Scan for the cell matching the given text and deliver its [x, y] coordinate at center. 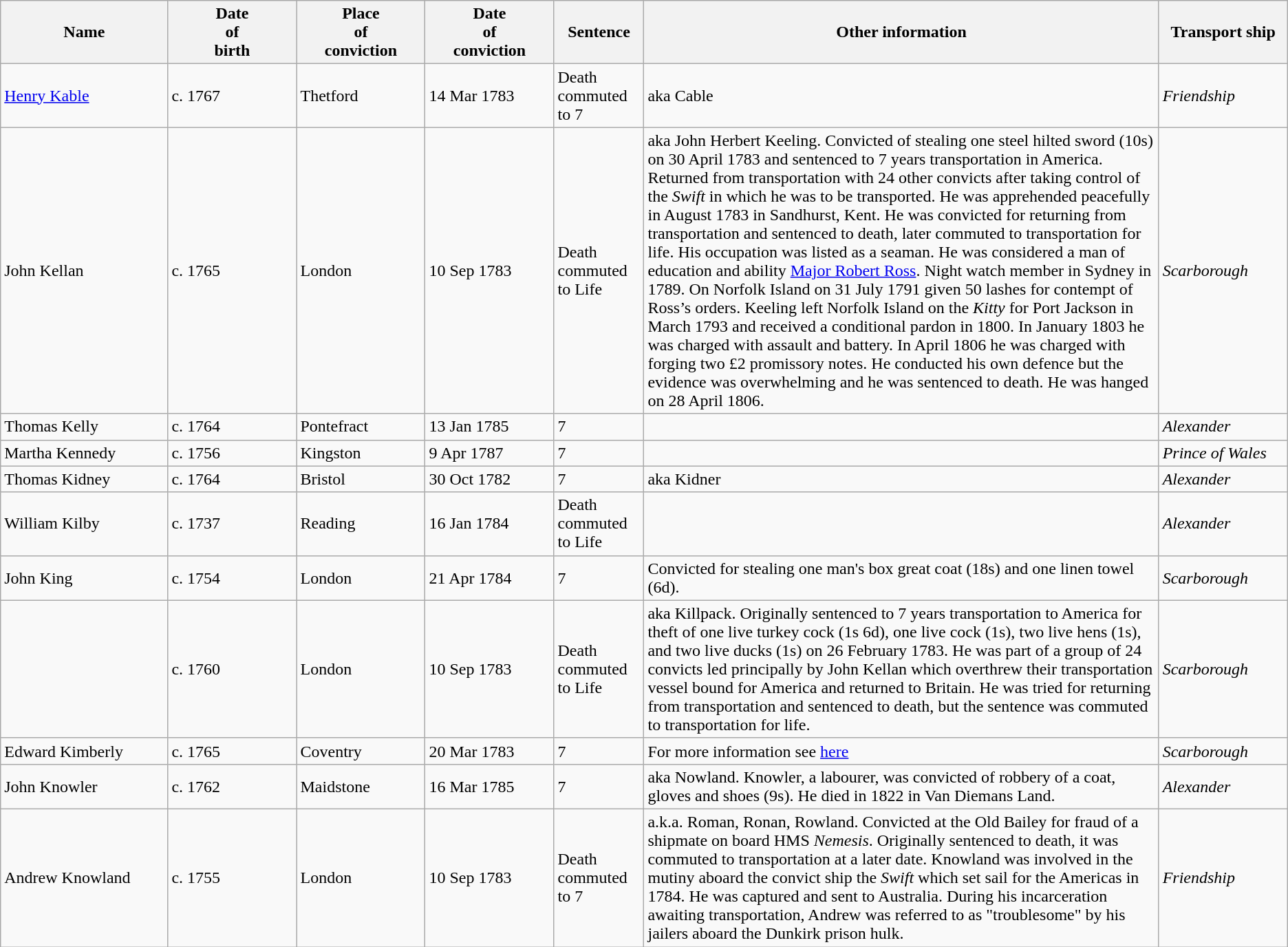
Dateofbirth [233, 32]
Sentence [599, 32]
30 Oct 1782 [490, 479]
16 Mar 1785 [490, 786]
20 Mar 1783 [490, 751]
c. 1767 [233, 96]
c. 1756 [233, 453]
21 Apr 1784 [490, 578]
Transport ship [1223, 32]
aka Kidner [901, 479]
Kingston [361, 453]
For more information see here [901, 751]
9 Apr 1787 [490, 453]
William Kilby [84, 524]
Pontefract [361, 427]
John Knowler [84, 786]
14 Mar 1783 [490, 96]
Convicted for stealing one man's box great coat (18s) and one linen towel (6d). [901, 578]
c. 1760 [233, 669]
c. 1754 [233, 578]
Bristol [361, 479]
c. 1755 [233, 877]
Martha Kennedy [84, 453]
Other information [901, 32]
c. 1762 [233, 786]
aka Nowland. Knowler, a labourer, was convicted of robbery of a coat, gloves and shoes (9s). He died in 1822 in Van Diemans Land. [901, 786]
Dateofconviction [490, 32]
Thomas Kelly [84, 427]
John Kellan [84, 270]
Thetford [361, 96]
Prince of Wales [1223, 453]
c. 1737 [233, 524]
Thomas Kidney [84, 479]
13 Jan 1785 [490, 427]
Reading [361, 524]
aka Cable [901, 96]
Henry Kable [84, 96]
Maidstone [361, 786]
Coventry [361, 751]
Placeofconviction [361, 32]
Andrew Knowland [84, 877]
16 Jan 1784 [490, 524]
John King [84, 578]
Edward Kimberly [84, 751]
Name [84, 32]
